Scan for the cell matching the given text and deliver its [X, Y] coordinate at center. 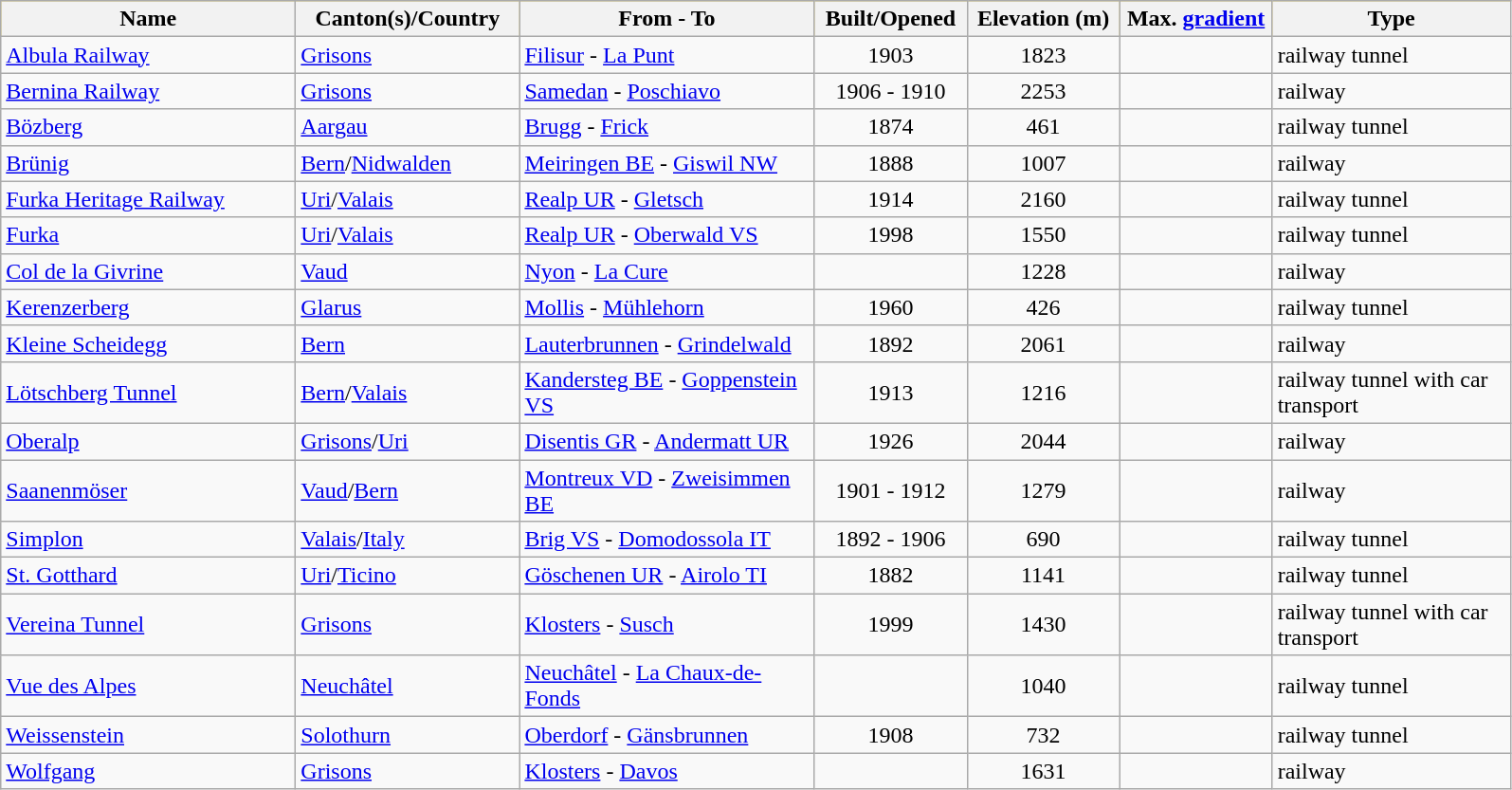
2044 [1043, 441]
Samedan - Poschiavo [667, 91]
Lötschberg Tunnel [148, 393]
Glarus [408, 307]
732 [1043, 735]
Mollis - Mühlehorn [667, 307]
1901 - 1912 [891, 489]
Col de la Givrine [148, 271]
Name [148, 19]
2253 [1043, 91]
Weissenstein [148, 735]
1999 [891, 624]
Furka Heritage Railway [148, 199]
Neuchâtel [408, 687]
1888 [891, 163]
Kleine Scheidegg [148, 343]
Furka [148, 235]
Kandersteg BE - Goppenstein VS [667, 393]
Filisur - La Punt [667, 55]
Canton(s)/Country [408, 19]
Klosters - Susch [667, 624]
Meiringen BE - Giswil NW [667, 163]
Bözberg [148, 127]
461 [1043, 127]
Disentis GR - Andermatt UR [667, 441]
2061 [1043, 343]
Kerenzerberg [148, 307]
Vaud [408, 271]
Bern [408, 343]
1926 [891, 441]
1874 [891, 127]
From - To [667, 19]
Max. gradient [1196, 19]
Simplon [148, 540]
1550 [1043, 235]
1903 [891, 55]
1892 [891, 343]
1228 [1043, 271]
Oberdorf - Gänsbrunnen [667, 735]
1141 [1043, 576]
Bern/Nidwalden [408, 163]
Built/Opened [891, 19]
Uri/Ticino [408, 576]
Montreux VD - Zweisimmen BE [667, 489]
690 [1043, 540]
Type [1392, 19]
Aargau [408, 127]
1908 [891, 735]
Saanenmöser [148, 489]
Grisons/Uri [408, 441]
1040 [1043, 687]
1823 [1043, 55]
1998 [891, 235]
Nyon - La Cure [667, 271]
426 [1043, 307]
Brünig [148, 163]
1882 [891, 576]
1279 [1043, 489]
2160 [1043, 199]
Brig VS - Domodossola IT [667, 540]
1892 - 1906 [891, 540]
1216 [1043, 393]
Lauterbrunnen - Grindelwald [667, 343]
1007 [1043, 163]
1960 [891, 307]
1631 [1043, 771]
St. Gotthard [148, 576]
Realp UR - Gletsch [667, 199]
Elevation (m) [1043, 19]
Neuchâtel - La Chaux-de-Fonds [667, 687]
Solothurn [408, 735]
1906 - 1910 [891, 91]
Vereina Tunnel [148, 624]
Albula Railway [148, 55]
1430 [1043, 624]
Oberalp [148, 441]
Brugg - Frick [667, 127]
Realp UR - Oberwald VS [667, 235]
Bernina Railway [148, 91]
Bern/Valais [408, 393]
Klosters - Davos [667, 771]
Wolfgang [148, 771]
1914 [891, 199]
Valais/Italy [408, 540]
Vue des Alpes [148, 687]
1913 [891, 393]
Vaud/Bern [408, 489]
Göschenen UR - Airolo TI [667, 576]
